Pinpoint the cell where the given text exists, returning its (X, Y) midpoint coordinate. 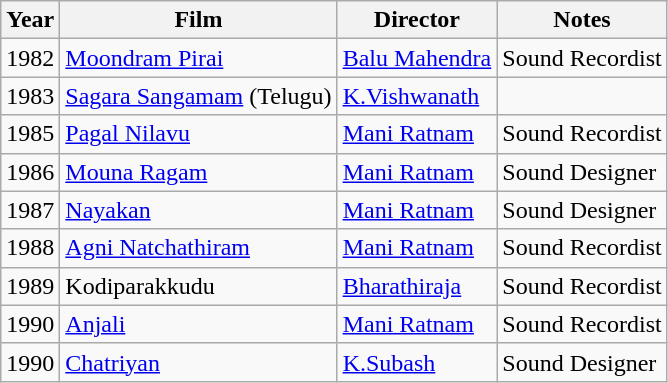
K.Vishwanath (417, 96)
Film (198, 20)
1987 (30, 210)
Director (417, 20)
Chatriyan (198, 362)
Nayakan (198, 210)
Year (30, 20)
Mouna Ragam (198, 172)
1985 (30, 134)
K.Subash (417, 362)
1988 (30, 248)
Pagal Nilavu (198, 134)
1983 (30, 96)
Moondram Pirai (198, 58)
1986 (30, 172)
Bharathiraja (417, 286)
Sagara Sangamam (Telugu) (198, 96)
Anjali (198, 324)
Agni Natchathiram (198, 248)
1989 (30, 286)
1982 (30, 58)
Kodiparakkudu (198, 286)
Balu Mahendra (417, 58)
Notes (582, 20)
